Scan for the cell matching the given text and deliver its [x, y] coordinate at center. 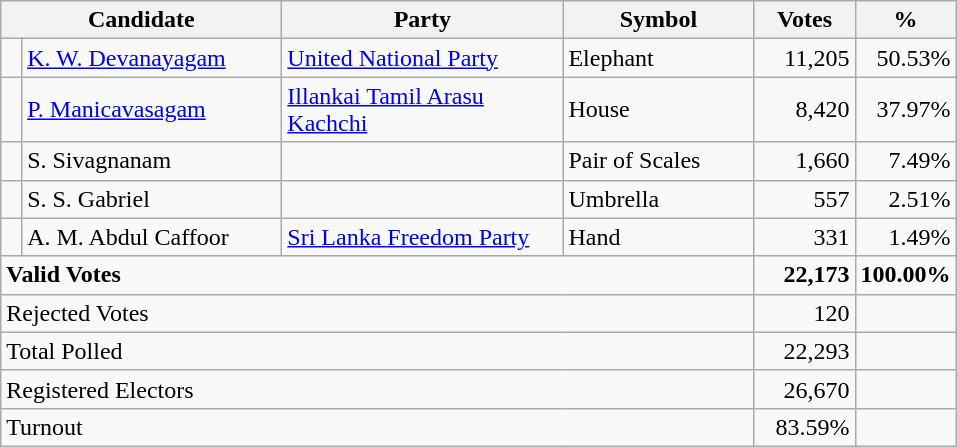
A. M. Abdul Caffoor [152, 237]
S. Sivagnanam [152, 161]
Candidate [142, 20]
1,660 [804, 161]
Sri Lanka Freedom Party [422, 237]
11,205 [804, 58]
Rejected Votes [378, 313]
Illankai Tamil Arasu Kachchi [422, 110]
22,173 [804, 275]
Elephant [658, 58]
100.00% [906, 275]
K. W. Devanayagam [152, 58]
331 [804, 237]
8,420 [804, 110]
Votes [804, 20]
House [658, 110]
2.51% [906, 199]
Total Polled [378, 351]
% [906, 20]
Symbol [658, 20]
Pair of Scales [658, 161]
7.49% [906, 161]
22,293 [804, 351]
Party [422, 20]
United National Party [422, 58]
Registered Electors [378, 389]
S. S. Gabriel [152, 199]
37.97% [906, 110]
50.53% [906, 58]
Valid Votes [378, 275]
26,670 [804, 389]
557 [804, 199]
Umbrella [658, 199]
120 [804, 313]
Turnout [378, 427]
P. Manicavasagam [152, 110]
83.59% [804, 427]
Hand [658, 237]
1.49% [906, 237]
